Pinpoint the cell where the given text exists, returning its (X, Y) midpoint coordinate. 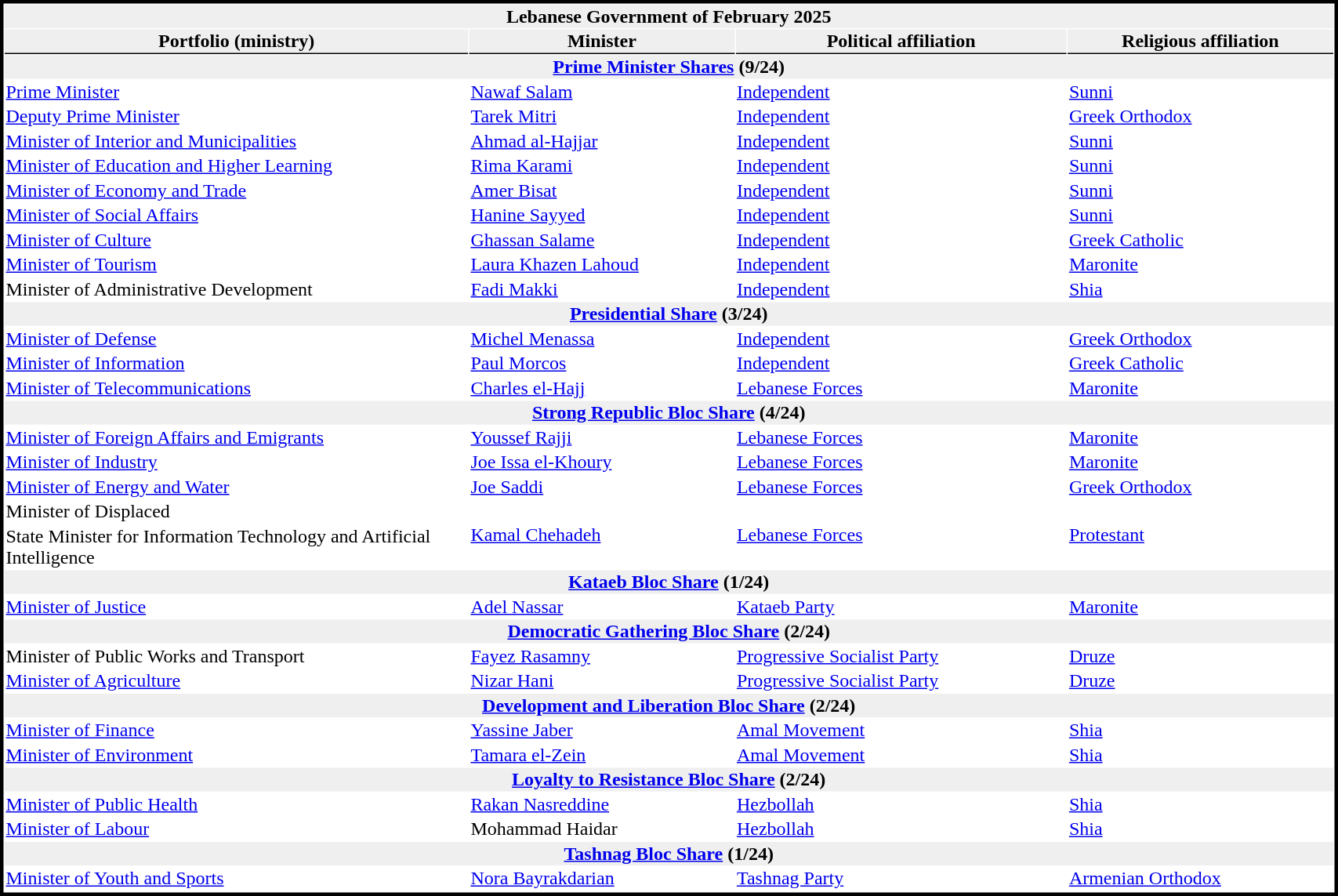
Religious affiliation (1200, 42)
Minister of Finance (237, 730)
Prime Minister Shares (9/24) (669, 67)
Development and Liberation Bloc Share (2/24) (669, 706)
Charles el-Hajj (602, 388)
State Minister for Information Technology and Artificial Intelligence (237, 547)
Minister of Industry (237, 462)
Tashnag Bloc Share (1/24) (669, 854)
Minister of Environment (237, 755)
Yassine Jaber (602, 730)
Minister of Defense (237, 339)
Fadi Makki (602, 289)
Minister of Labour (237, 829)
Nizar Hani (602, 681)
Minister of Telecommunications (237, 388)
Minister of Agriculture (237, 681)
Kataeb Party (901, 607)
Laura Khazen Lahoud (602, 264)
Minister of Tourism (237, 264)
Loyalty to Resistance Bloc Share (2/24) (669, 780)
Kamal Chehadeh (602, 535)
Minister of Interior and Municipalities (237, 141)
Ghassan Salame (602, 240)
Ahmad al-Hajjar (602, 141)
Tamara el-Zein (602, 755)
Youssef Rajji (602, 437)
Portfolio (ministry) (237, 42)
Hanine Sayyed (602, 216)
Presidential Share (3/24) (669, 314)
Minister of Youth and Sports (237, 879)
Minister (602, 42)
Prime Minister (237, 92)
Minister of Administrative Development (237, 289)
Tashnag Party (901, 879)
Minister of Education and Higher Learning (237, 165)
Minister of Displaced (237, 512)
Joe Saddi (602, 487)
Minister of Public Works and Transport (237, 656)
Minister of Energy and Water (237, 487)
Fayez Rasamny (602, 656)
Democratic Gathering Bloc Share (2/24) (669, 631)
Deputy Prime Minister (237, 117)
Minister of Foreign Affairs and Emigrants (237, 437)
Lebanese Government of February 2025 (669, 16)
Minister of Public Health (237, 804)
Mohammad Haidar (602, 829)
Protestant (1200, 535)
Adel Nassar (602, 607)
Minister of Culture (237, 240)
Amer Bisat (602, 190)
Strong Republic Bloc Share (4/24) (669, 413)
Armenian Orthodox (1200, 879)
Tarek Mitri (602, 117)
Minister of Economy and Trade (237, 190)
Nawaf Salam (602, 92)
Nora Bayrakdarian (602, 879)
Michel Menassa (602, 339)
Political affiliation (901, 42)
Minister of Justice (237, 607)
Minister of Information (237, 363)
Kataeb Bloc Share (1/24) (669, 582)
Rima Karami (602, 165)
Rakan Nasreddine (602, 804)
Minister of Social Affairs (237, 216)
Joe Issa el-Khoury (602, 462)
Paul Morcos (602, 363)
